Return [x, y] of the center of cell containing provided text 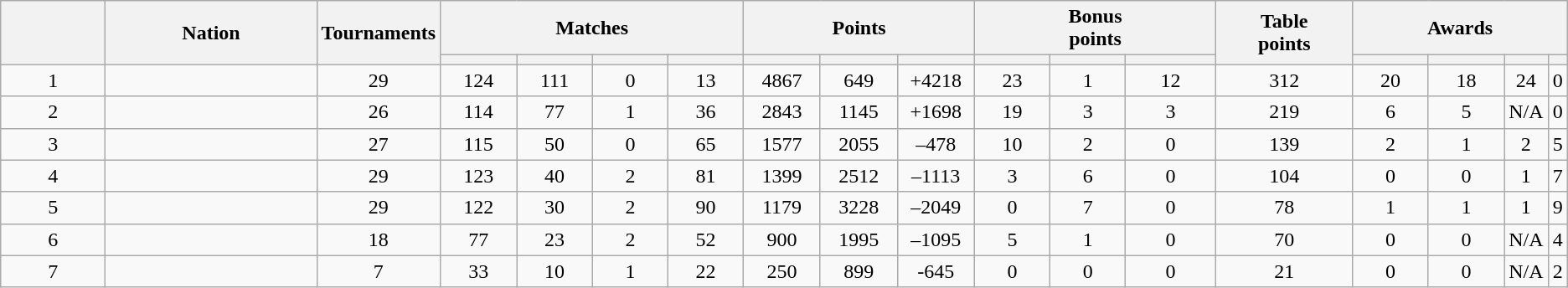
–1113 [936, 176]
20 [1390, 80]
Awards [1460, 28]
900 [782, 239]
104 [1285, 176]
1995 [859, 239]
1577 [782, 144]
40 [554, 176]
3228 [859, 208]
–2049 [936, 208]
2843 [782, 112]
52 [705, 239]
12 [1171, 80]
78 [1285, 208]
+4218 [936, 80]
81 [705, 176]
9 [1558, 208]
312 [1285, 80]
36 [705, 112]
2512 [859, 176]
250 [782, 271]
Tournaments [379, 33]
1179 [782, 208]
Nation [211, 33]
–1095 [936, 239]
24 [1526, 80]
–478 [936, 144]
+1698 [936, 112]
-645 [936, 271]
899 [859, 271]
90 [705, 208]
Bonuspoints [1095, 28]
13 [705, 80]
Points [859, 28]
1399 [782, 176]
65 [705, 144]
2055 [859, 144]
649 [859, 80]
124 [479, 80]
111 [554, 80]
4867 [782, 80]
26 [379, 112]
27 [379, 144]
Matches [592, 28]
1145 [859, 112]
50 [554, 144]
122 [479, 208]
19 [1012, 112]
219 [1285, 112]
Tablepoints [1285, 33]
139 [1285, 144]
70 [1285, 239]
21 [1285, 271]
33 [479, 271]
30 [554, 208]
123 [479, 176]
114 [479, 112]
22 [705, 271]
115 [479, 144]
